Provide the (X, Y) coordinate of the cell's center where the given text is located.  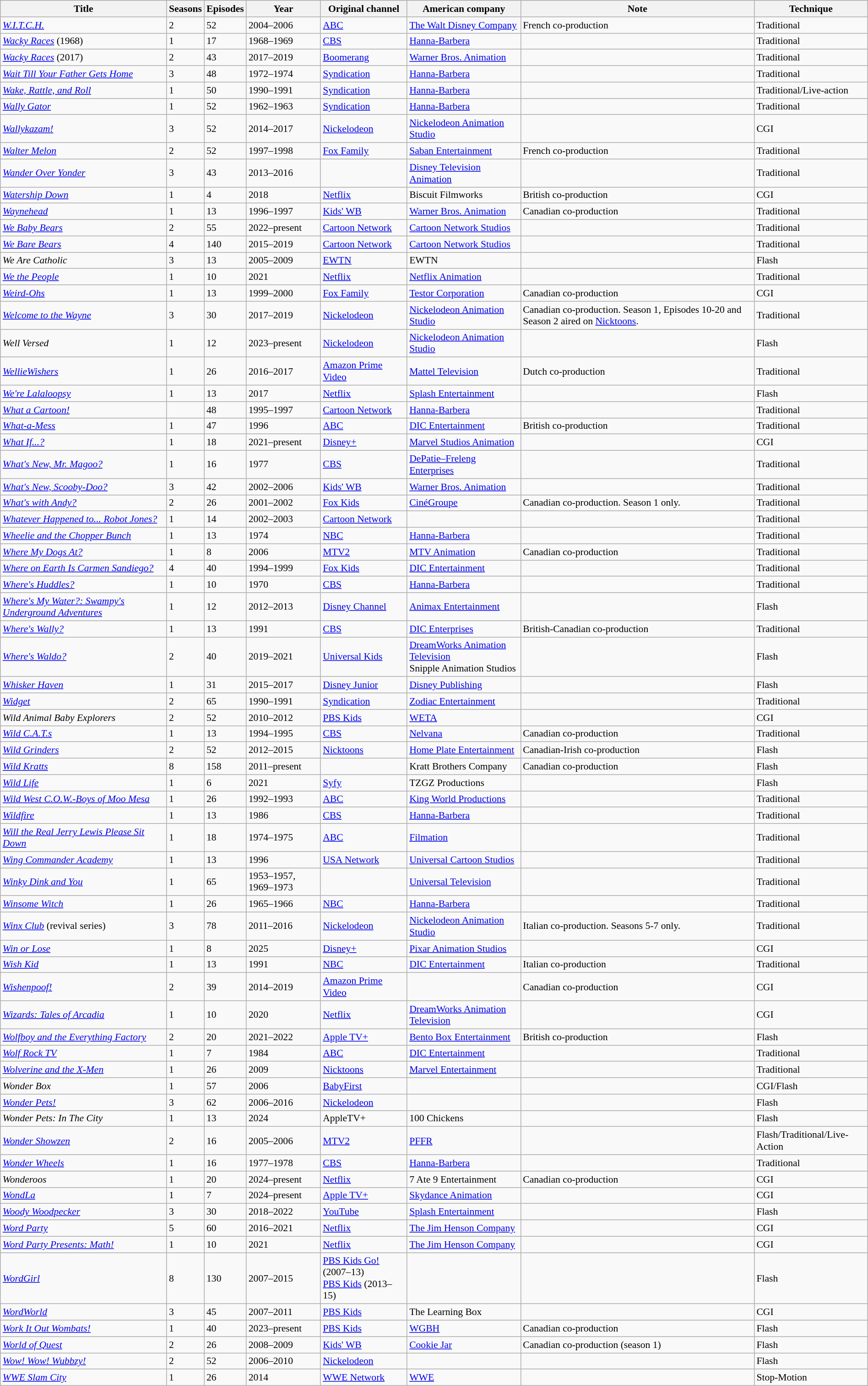
Italian co-production (637, 965)
Winky Dink and You (83, 882)
1977 (283, 464)
100 Chickens (464, 1119)
1977–1978 (283, 1163)
2006–2016 (283, 1102)
2004–2006 (283, 25)
Flash/Traditional/Live-Action (811, 1140)
Where on Earth Is Carmen Sandiego? (83, 568)
1995–1997 (283, 410)
Whisker Haven (83, 685)
Canadian co-production (season 1) (637, 1345)
What's with Andy? (83, 503)
1965–1966 (283, 904)
Wild Animal Baby Explorers (83, 718)
1992–1993 (283, 799)
Whatever Happened to... Robot Jones? (83, 519)
Where's Huddles? (83, 585)
2014–2019 (283, 987)
Wild West C.O.W.-Boys of Moo Mesa (83, 799)
1984 (283, 1053)
7 Ate 9 Entertainment (464, 1179)
What's New, Scooby-Doo? (83, 487)
CinéGroupe (464, 503)
31 (225, 685)
2005–2009 (283, 261)
Canadian co-production. Season 1 only. (637, 503)
Where's Waldo? (83, 657)
55 (225, 228)
1994–1995 (283, 734)
Universal Cartoon Studios (464, 860)
2014 (283, 1378)
Cookie Jar (464, 1345)
2019–2021 (283, 657)
Wally Gator (83, 107)
Kratt Brothers Company (464, 767)
Wonder Pets: In The City (83, 1119)
2010–2012 (283, 718)
2021–2022 (283, 1037)
Wildfire (83, 816)
2018–2022 (283, 1212)
Canadian-Irish co-production (637, 750)
WWE Slam City (83, 1378)
WordGirl (83, 1278)
What a Cartoon! (83, 410)
Wheelie and the Chopper Bunch (83, 536)
Marvel Studios Animation (464, 442)
2013–2016 (283, 173)
Zodiac Entertainment (464, 701)
2007–2011 (283, 1312)
2009 (283, 1070)
Wizards: Tales of Arcadia (83, 1015)
Wonder Showzen (83, 1140)
Nelvana (464, 734)
1968–1969 (283, 41)
Weird-Ohs (83, 293)
Netflix Animation (464, 277)
King World Productions (464, 799)
CGI/Flash (811, 1086)
Animax Entertainment (464, 606)
PBS Kids Go! (2007–13)PBS Kids (2013–15) (363, 1278)
Episodes (225, 9)
We the People (83, 277)
Syfy (363, 783)
WordWorld (83, 1312)
1986 (283, 816)
2022–present (283, 228)
1970 (283, 585)
American company (464, 9)
Home Plate Entertainment (464, 750)
WWE (464, 1378)
Watership Down (83, 195)
14 (225, 519)
Traditional/Live-action (811, 90)
Canadian co-production. Season 1, Episodes 10-20 and Season 2 aired on Nicktoons. (637, 315)
We Bare Bears (83, 244)
2011–present (283, 767)
Saban Entertainment (464, 151)
Wild Grinders (83, 750)
Word Party (83, 1228)
Wing Commander Academy (83, 860)
Pixar Animation Studios (464, 949)
Stop-Motion (811, 1378)
2024 (283, 1119)
We're Lalaloopsy (83, 393)
Wolf Rock TV (83, 1053)
Marvel Entertainment (464, 1070)
The Walt Disney Company (464, 25)
1953–1957, 1969–1973 (283, 882)
2002–2003 (283, 519)
Wild Kratts (83, 767)
MTV Animation (464, 552)
2021–present (283, 442)
British-Canadian co-production (637, 629)
2005–2006 (283, 1140)
Bento Box Entertainment (464, 1037)
What-a-Mess (83, 426)
Welcome to the Wayne (83, 315)
1972–1974 (283, 74)
The Learning Box (464, 1312)
47 (225, 426)
1997–1998 (283, 151)
Wishenpoof! (83, 987)
Waynehead (83, 212)
6 (225, 783)
Wish Kid (83, 965)
2017 (283, 393)
2012–2013 (283, 606)
Testor Corporation (464, 293)
Wonder Pets! (83, 1102)
2016–2017 (283, 371)
1974–1975 (283, 837)
2006–2010 (283, 1361)
Wonderoos (83, 1179)
140 (225, 244)
Wolfboy and the Everything Factory (83, 1037)
42 (225, 487)
Universal Television (464, 882)
Walter Melon (83, 151)
Well Versed (83, 344)
DreamWorks Animation TelevisionSnipple Animation Studios (464, 657)
2016–2021 (283, 1228)
Seasons (185, 9)
50 (225, 90)
Dutch co-production (637, 371)
USA Network (363, 860)
Wander Over Yonder (83, 173)
Disney Television Animation (464, 173)
BabyFirst (363, 1086)
Wonder Box (83, 1086)
1999–2000 (283, 293)
Wait Till Your Father Gets Home (83, 74)
57 (225, 1086)
2007–2015 (283, 1278)
WWE Network (363, 1378)
Where's My Water?: Swampy's Underground Adventures (83, 606)
2018 (283, 195)
Disney Publishing (464, 685)
DIC Enterprises (464, 629)
62 (225, 1102)
39 (225, 987)
Win or Lose (83, 949)
WondLa (83, 1195)
2015–2017 (283, 685)
Where's Wally? (83, 629)
2015–2019 (283, 244)
Italian co-production. Seasons 5-7 only. (637, 926)
Note (637, 9)
Where My Dogs At? (83, 552)
Widget (83, 701)
2012–2015 (283, 750)
AppleTV+ (363, 1119)
Woody Woodpecker (83, 1212)
1996–1997 (283, 212)
2011–2016 (283, 926)
Word Party Presents: Math! (83, 1244)
1974 (283, 536)
78 (225, 926)
2001–2002 (283, 503)
Wonder Wheels (83, 1163)
Universal Kids (363, 657)
2002–2006 (283, 487)
WellieWishers (83, 371)
Disney Channel (363, 606)
2025 (283, 949)
What's New, Mr. Magoo? (83, 464)
Winx Club (revival series) (83, 926)
5 (185, 1228)
Year (283, 9)
Disney Junior (363, 685)
2020 (283, 1015)
2014–2017 (283, 129)
1962–1963 (283, 107)
Wow! Wow! Wubbzy! (83, 1361)
45 (225, 1312)
Original channel (363, 9)
Work It Out Wombats! (83, 1329)
Winsome Witch (83, 904)
1994–1999 (283, 568)
Wallykazam! (83, 129)
Wake, Rattle, and Roll (83, 90)
TZGZ Productions (464, 783)
We Are Catholic (83, 261)
Filmation (464, 837)
Biscuit Filmworks (464, 195)
Boomerang (363, 58)
DreamWorks Animation Television (464, 1015)
WGBH (464, 1329)
Title (83, 9)
130 (225, 1278)
WETA (464, 718)
Wacky Races (1968) (83, 41)
2008–2009 (283, 1345)
We Baby Bears (83, 228)
YouTube (363, 1212)
Wacky Races (2017) (83, 58)
158 (225, 767)
PFFR (464, 1140)
W.I.T.C.H. (83, 25)
What If...? (83, 442)
Wild C.A.T.s (83, 734)
17 (225, 41)
DePatie–Freleng Enterprises (464, 464)
60 (225, 1228)
Skydance Animation (464, 1195)
World of Quest (83, 1345)
Technique (811, 9)
Wild Life (83, 783)
Mattel Television (464, 371)
Will the Real Jerry Lewis Please Sit Down (83, 837)
Wolverine and the X-Men (83, 1070)
